Search for the cell housing the specified text and yield its (X, Y) center coordinate. 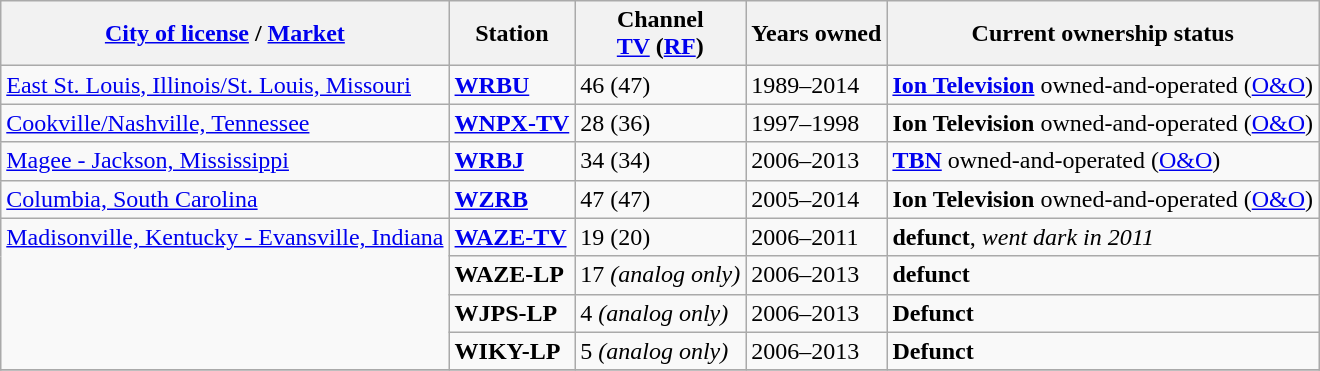
Cookville/Nashville, Tennessee (225, 123)
19 (20) (660, 237)
2006–2011 (816, 237)
defunct (1103, 275)
5 (analog only) (660, 351)
Years owned (816, 34)
WNPX-TV (512, 123)
Madisonville, Kentucky - Evansville, Indiana (225, 294)
WAZE-LP (512, 275)
1989–2014 (816, 85)
47 (47) (660, 199)
4 (analog only) (660, 313)
Magee - Jackson, Mississippi (225, 161)
Station (512, 34)
46 (47) (660, 85)
WIKY-LP (512, 351)
City of license / Market (225, 34)
Columbia, South Carolina (225, 199)
WRBJ (512, 161)
WJPS-LP (512, 313)
defunct, went dark in 2011 (1103, 237)
Current ownership status (1103, 34)
ChannelTV (RF) (660, 34)
WZRB (512, 199)
17 (analog only) (660, 275)
34 (34) (660, 161)
WAZE-TV (512, 237)
TBN owned-and-operated (O&O) (1103, 161)
WRBU (512, 85)
East St. Louis, Illinois/St. Louis, Missouri (225, 85)
28 (36) (660, 123)
2005–2014 (816, 199)
1997–1998 (816, 123)
